Detect which cell encompasses the target text, then output its [X, Y] center coordinate. 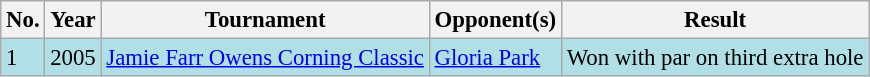
1 [23, 58]
Gloria Park [495, 58]
No. [23, 20]
Won with par on third extra hole [714, 58]
Opponent(s) [495, 20]
Result [714, 20]
Tournament [265, 20]
2005 [73, 58]
Jamie Farr Owens Corning Classic [265, 58]
Year [73, 20]
